Extract the [X, Y] coordinate from the center of the cell holding the provided text.  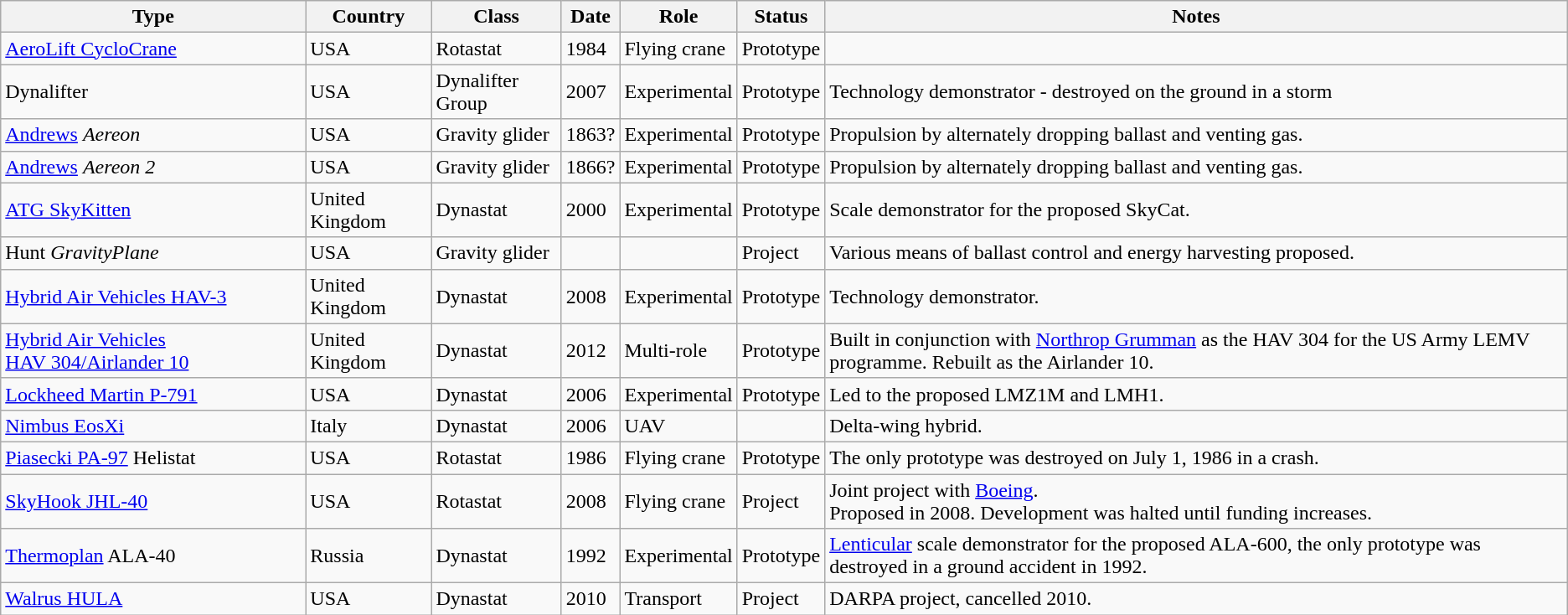
Andrews Aereon [153, 135]
Transport [678, 599]
1992 [591, 556]
Andrews Aereon 2 [153, 167]
2010 [591, 599]
Led to the proposed LMZ1M and LMH1. [1196, 394]
Type [153, 17]
ATG SkyKitten [153, 209]
Delta-wing hybrid. [1196, 426]
Country [369, 17]
Hybrid Air Vehicles HAV-3 [153, 297]
Technology demonstrator - destroyed on the ground in a storm [1196, 92]
Lockheed Martin P-791 [153, 394]
Nimbus EosXi [153, 426]
Scale demonstrator for the proposed SkyCat. [1196, 209]
Joint project with Boeing.Proposed in 2008. Development was halted until funding increases. [1196, 501]
Status [781, 17]
Piasecki PA-97 Helistat [153, 457]
Date [591, 17]
Hybrid Air Vehicles HAV 304/Airlander 10 [153, 350]
2007 [591, 92]
1984 [591, 49]
Built in conjunction with Northrop Grumman as the HAV 304 for the US Army LEMV programme. Rebuilt as the Airlander 10. [1196, 350]
Notes [1196, 17]
UAV [678, 426]
DARPA project, cancelled 2010. [1196, 599]
Class [496, 17]
Russia [369, 556]
2012 [591, 350]
The only prototype was destroyed on July 1, 1986 in a crash. [1196, 457]
Thermoplan ALA-40 [153, 556]
Lenticular scale demonstrator for the proposed ALA-600, the only prototype was destroyed in a ground accident in 1992. [1196, 556]
Multi-role [678, 350]
Role [678, 17]
1866? [591, 167]
Various means of ballast control and energy harvesting proposed. [1196, 253]
1986 [591, 457]
2000 [591, 209]
Walrus HULA [153, 599]
SkyHook JHL-40 [153, 501]
Italy [369, 426]
Hunt GravityPlane [153, 253]
Technology demonstrator. [1196, 297]
1863? [591, 135]
Dynalifter Group [496, 92]
AeroLift CycloCrane [153, 49]
Dynalifter [153, 92]
